Return [x, y] of the center of cell containing provided text 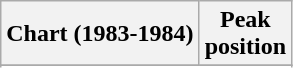
Peakposition [245, 34]
Chart (1983-1984) [100, 34]
